Output the (x, y) coordinate of the center of the cell containing the given text.  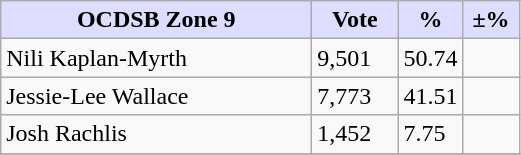
±% (491, 20)
9,501 (355, 58)
Josh Rachlis (156, 134)
7,773 (355, 96)
Vote (355, 20)
% (430, 20)
50.74 (430, 58)
Nili Kaplan-Myrth (156, 58)
7.75 (430, 134)
41.51 (430, 96)
OCDSB Zone 9 (156, 20)
1,452 (355, 134)
Jessie-Lee Wallace (156, 96)
